Return (x, y) of the center of cell containing provided text 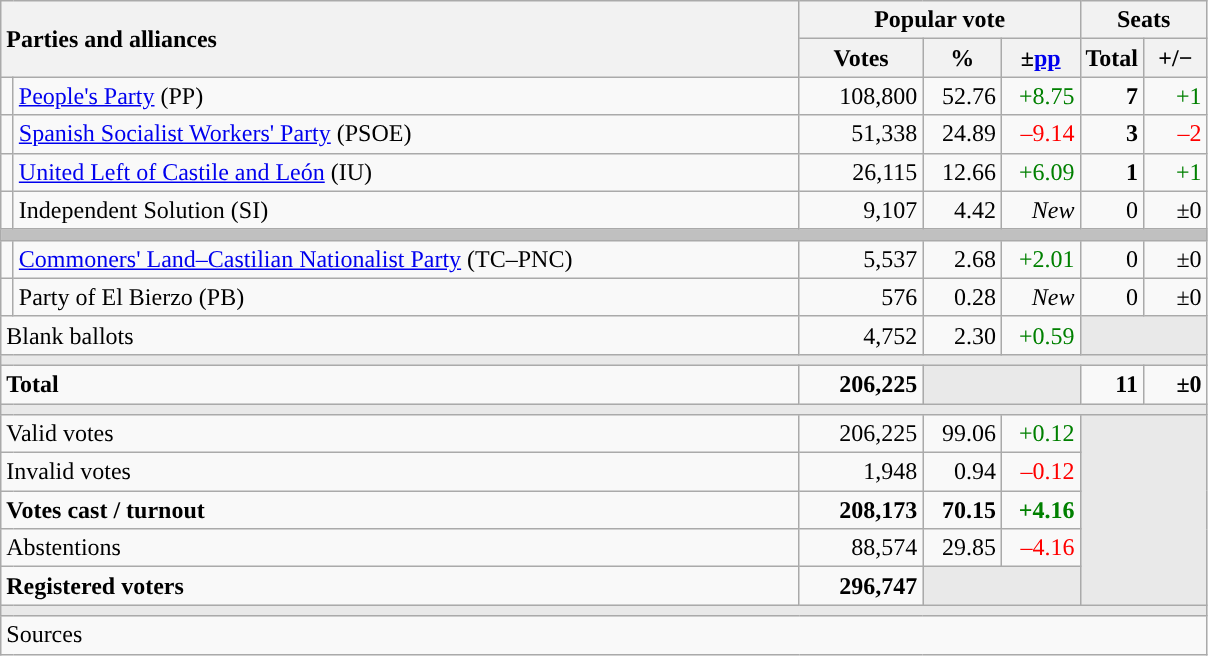
88,574 (861, 548)
±pp (1040, 58)
+2.01 (1040, 259)
Valid votes (400, 434)
Popular vote (940, 20)
+4.16 (1040, 510)
Parties and alliances (400, 39)
0.94 (962, 472)
+0.59 (1040, 335)
–2 (1176, 134)
3 (1112, 134)
Blank ballots (400, 335)
51,338 (861, 134)
Invalid votes (400, 472)
+6.09 (1040, 172)
576 (861, 297)
1 (1112, 172)
12.66 (962, 172)
29.85 (962, 548)
% (962, 58)
Commoners' Land–Castilian Nationalist Party (TC–PNC) (406, 259)
–0.12 (1040, 472)
Abstentions (400, 548)
Seats (1144, 20)
+8.75 (1040, 96)
+0.12 (1040, 434)
4.42 (962, 210)
296,747 (861, 586)
1,948 (861, 472)
0.28 (962, 297)
2.30 (962, 335)
108,800 (861, 96)
26,115 (861, 172)
Votes cast / turnout (400, 510)
Votes (861, 58)
4,752 (861, 335)
99.06 (962, 434)
Spanish Socialist Workers' Party (PSOE) (406, 134)
Party of El Bierzo (PB) (406, 297)
–9.14 (1040, 134)
People's Party (PP) (406, 96)
2.68 (962, 259)
208,173 (861, 510)
Registered voters (400, 586)
Independent Solution (SI) (406, 210)
70.15 (962, 510)
24.89 (962, 134)
Sources (604, 635)
9,107 (861, 210)
5,537 (861, 259)
11 (1112, 384)
United Left of Castile and León (IU) (406, 172)
7 (1112, 96)
–4.16 (1040, 548)
+/− (1176, 58)
52.76 (962, 96)
